Scan for the cell matching the given text and deliver its [X, Y] coordinate at center. 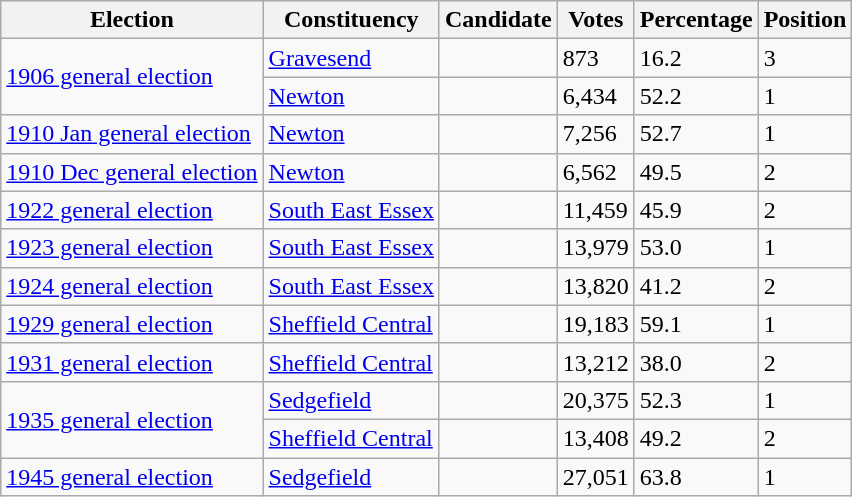
1935 general election [132, 419]
52.3 [696, 400]
1945 general election [132, 477]
Constituency [351, 20]
52.7 [696, 134]
1929 general election [132, 324]
Candidate [498, 20]
7,256 [596, 134]
41.2 [696, 286]
16.2 [696, 58]
1922 general election [132, 210]
13,979 [596, 248]
59.1 [696, 324]
13,212 [596, 362]
52.2 [696, 96]
1924 general election [132, 286]
11,459 [596, 210]
1910 Jan general election [132, 134]
1906 general election [132, 77]
1931 general election [132, 362]
27,051 [596, 477]
Position [805, 20]
19,183 [596, 324]
38.0 [696, 362]
49.2 [696, 438]
53.0 [696, 248]
13,820 [596, 286]
Percentage [696, 20]
1910 Dec general election [132, 172]
20,375 [596, 400]
3 [805, 58]
6,562 [596, 172]
13,408 [596, 438]
Election [132, 20]
45.9 [696, 210]
873 [596, 58]
6,434 [596, 96]
Votes [596, 20]
49.5 [696, 172]
1923 general election [132, 248]
Gravesend [351, 58]
63.8 [696, 477]
